Locate the cell with the specified text and output its (X, Y) center coordinate. 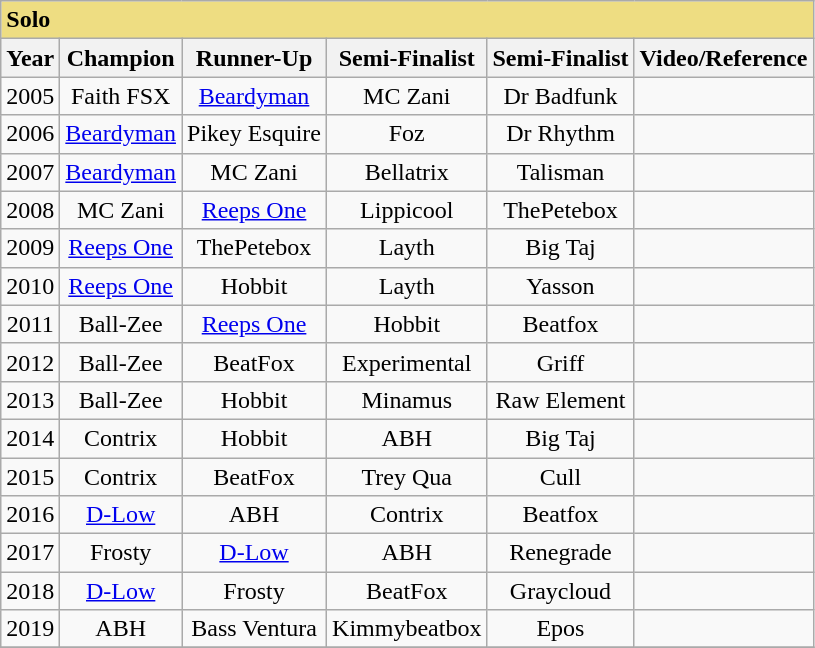
Dr Rhythm (560, 134)
2017 (30, 553)
2007 (30, 172)
Trey Qua (407, 477)
Yasson (560, 286)
Griff (560, 362)
Champion (121, 58)
Cull (560, 477)
Runner-Up (254, 58)
Foz (407, 134)
Bellatrix (407, 172)
Kimmybeatbox (407, 629)
Raw Element (560, 400)
Graycloud (560, 591)
2018 (30, 591)
2019 (30, 629)
2009 (30, 248)
2008 (30, 210)
Bass Ventura (254, 629)
Renegrade (560, 553)
Year (30, 58)
2013 (30, 400)
2016 (30, 515)
Epos (560, 629)
Dr Badfunk (560, 96)
2005 (30, 96)
2015 (30, 477)
Minamus (407, 400)
Video/Reference (724, 58)
Lippicool (407, 210)
2014 (30, 438)
Solo (407, 20)
Talisman (560, 172)
2011 (30, 324)
2012 (30, 362)
Faith FSX (121, 96)
2010 (30, 286)
Pikey Esquire (254, 134)
2006 (30, 134)
Experimental (407, 362)
